Scan for the cell matching the given text and deliver its [x, y] coordinate at center. 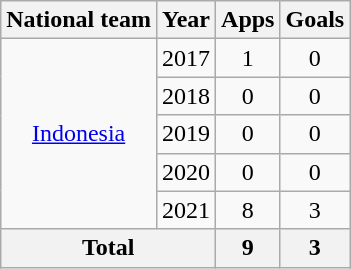
Goals [315, 20]
2019 [186, 134]
Apps [248, 20]
2018 [186, 96]
1 [248, 58]
9 [248, 248]
Year [186, 20]
Total [108, 248]
8 [248, 210]
Indonesia [79, 134]
2017 [186, 58]
2021 [186, 210]
2020 [186, 172]
National team [79, 20]
